Output the (x, y) coordinate of the center of the cell containing the given text.  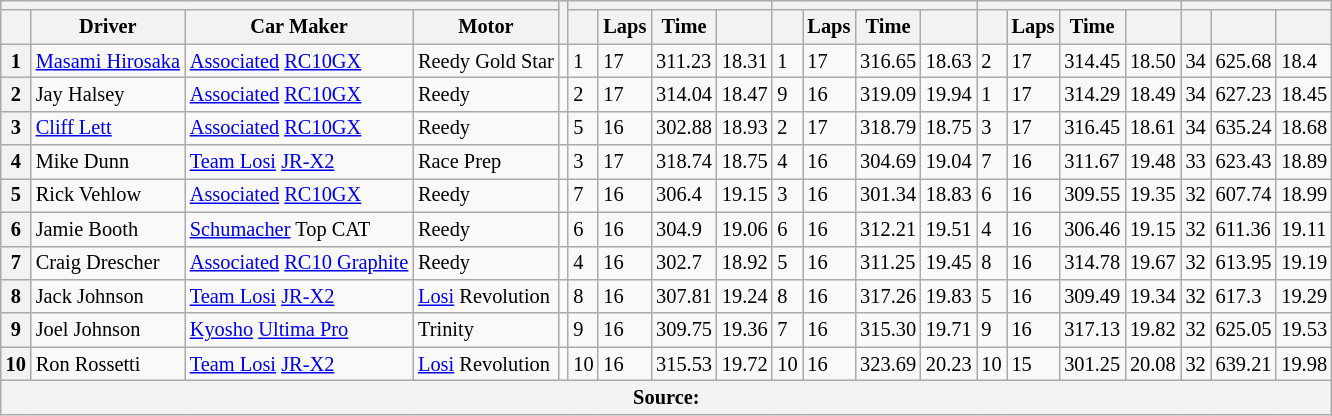
18.49 (1153, 94)
18.50 (1153, 61)
304.69 (888, 162)
306.46 (1092, 229)
Craig Drescher (108, 263)
639.21 (1244, 364)
625.05 (1244, 330)
309.49 (1092, 296)
18.61 (1153, 128)
306.4 (684, 195)
33 (1196, 162)
Rick Vehlow (108, 195)
19.19 (1304, 263)
617.3 (1244, 296)
314.45 (1092, 61)
311.67 (1092, 162)
314.78 (1092, 263)
Kyosho Ultima Pro (299, 330)
Race Prep (486, 162)
635.24 (1244, 128)
19.29 (1304, 296)
18.68 (1304, 128)
Jamie Booth (108, 229)
316.45 (1092, 128)
18.63 (949, 61)
Jay Halsey (108, 94)
309.55 (1092, 195)
19.98 (1304, 364)
18.4 (1304, 61)
18.89 (1304, 162)
19.24 (745, 296)
311.23 (684, 61)
19.48 (1153, 162)
19.36 (745, 330)
18.31 (745, 61)
607.74 (1244, 195)
315.53 (684, 364)
19.51 (949, 229)
Associated RC10 Graphite (299, 263)
302.7 (684, 263)
317.13 (1092, 330)
18.99 (1304, 195)
15 (1034, 364)
18.83 (949, 195)
304.9 (684, 229)
19.71 (949, 330)
19.53 (1304, 330)
611.36 (1244, 229)
314.29 (1092, 94)
Source: (666, 397)
Mike Dunn (108, 162)
19.45 (949, 263)
Joel Johnson (108, 330)
623.43 (1244, 162)
19.83 (949, 296)
19.94 (949, 94)
19.67 (1153, 263)
317.26 (888, 296)
Car Maker (299, 27)
19.82 (1153, 330)
18.93 (745, 128)
Ron Rossetti (108, 364)
19.11 (1304, 229)
307.81 (684, 296)
312.21 (888, 229)
323.69 (888, 364)
18.92 (745, 263)
301.25 (1092, 364)
311.25 (888, 263)
314.04 (684, 94)
318.79 (888, 128)
613.95 (1244, 263)
Masami Hirosaka (108, 61)
315.30 (888, 330)
19.06 (745, 229)
309.75 (684, 330)
19.35 (1153, 195)
Reedy Gold Star (486, 61)
Schumacher Top CAT (299, 229)
19.04 (949, 162)
319.09 (888, 94)
20.08 (1153, 364)
302.88 (684, 128)
Motor (486, 27)
627.23 (1244, 94)
Driver (108, 27)
19.72 (745, 364)
18.47 (745, 94)
18.45 (1304, 94)
Trinity (486, 330)
316.65 (888, 61)
Jack Johnson (108, 296)
625.68 (1244, 61)
Cliff Lett (108, 128)
301.34 (888, 195)
19.34 (1153, 296)
20.23 (949, 364)
318.74 (684, 162)
